Return the [x, y] coordinate for the center point of the cell that contains the specified text.  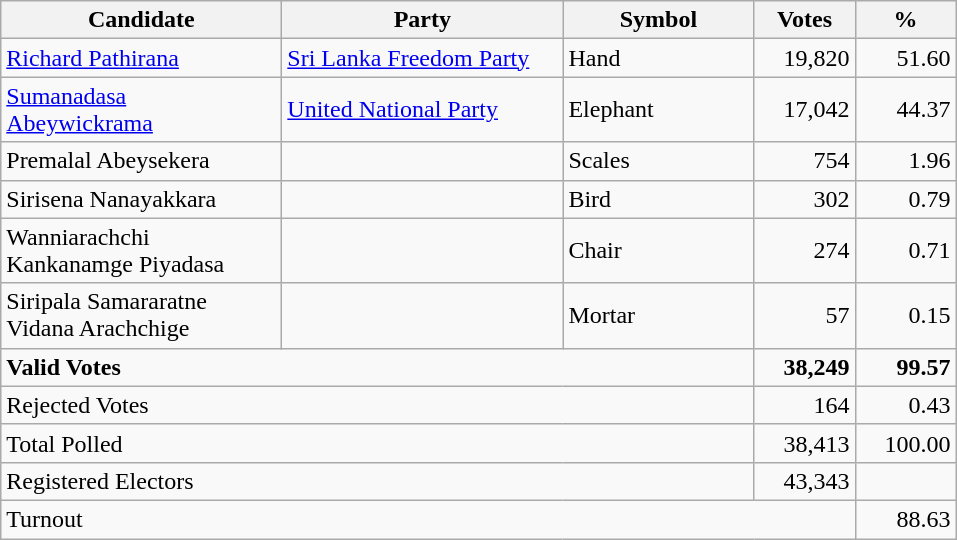
88.63 [906, 519]
Elephant [658, 110]
Party [422, 20]
38,413 [804, 443]
Sumanadasa Abeywickrama [142, 110]
164 [804, 405]
100.00 [906, 443]
Hand [658, 58]
Premalal Abeysekera [142, 161]
Siripala Samararatne Vidana Arachchige [142, 316]
0.71 [906, 250]
Richard Pathirana [142, 58]
United National Party [422, 110]
Symbol [658, 20]
51.60 [906, 58]
Turnout [428, 519]
38,249 [804, 367]
% [906, 20]
43,343 [804, 481]
44.37 [906, 110]
Candidate [142, 20]
754 [804, 161]
Wanniarachchi Kankanamge Piyadasa [142, 250]
Scales [658, 161]
19,820 [804, 58]
Chair [658, 250]
0.43 [906, 405]
274 [804, 250]
Mortar [658, 316]
Sri Lanka Freedom Party [422, 58]
Sirisena Nanayakkara [142, 199]
Votes [804, 20]
Rejected Votes [378, 405]
Valid Votes [378, 367]
17,042 [804, 110]
57 [804, 316]
Registered Electors [378, 481]
0.15 [906, 316]
0.79 [906, 199]
1.96 [906, 161]
Bird [658, 199]
Total Polled [378, 443]
99.57 [906, 367]
302 [804, 199]
